Provide the (x, y) coordinate of the cell's center where the given text is located.  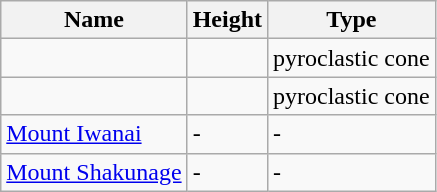
Height (227, 20)
Name (94, 20)
Mount Iwanai (94, 134)
Mount Shakunage (94, 172)
Type (352, 20)
